From the cell containing the given text, extract its center point as (X, Y) coordinate. 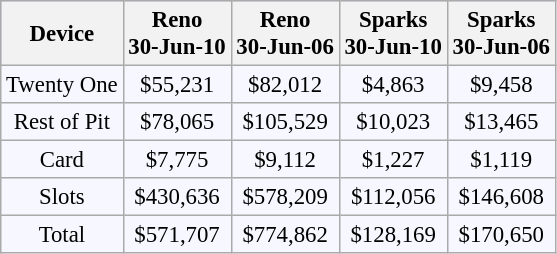
Reno30-Jun-10 (177, 34)
$82,012 (285, 85)
$571,707 (177, 235)
Reno30-Jun-06 (285, 34)
Total (62, 235)
$9,458 (501, 85)
Rest of Pit (62, 122)
$430,636 (177, 197)
$774,862 (285, 235)
$1,227 (393, 160)
$55,231 (177, 85)
$112,056 (393, 197)
Slots (62, 197)
Card (62, 160)
$13,465 (501, 122)
Sparks30-Jun-10 (393, 34)
Twenty One (62, 85)
$10,023 (393, 122)
$4,863 (393, 85)
$78,065 (177, 122)
$9,112 (285, 160)
$1,119 (501, 160)
Sparks30-Jun-06 (501, 34)
$170,650 (501, 235)
$578,209 (285, 197)
$105,529 (285, 122)
Device (62, 34)
$128,169 (393, 235)
$7,775 (177, 160)
$146,608 (501, 197)
